Extract the [X, Y] coordinate from the center of the cell holding the provided text.  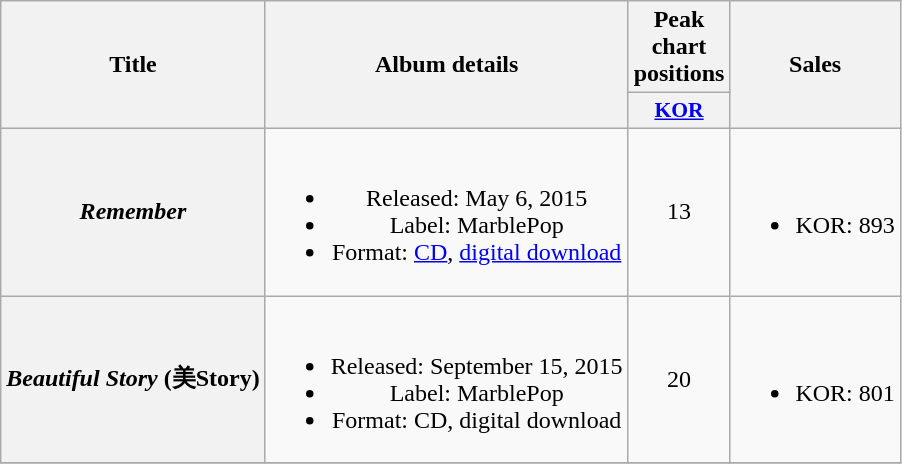
13 [679, 212]
Title [133, 65]
Released: May 6, 2015Label: MarblePopFormat: CD, digital download [446, 212]
KOR [679, 111]
KOR: 801 [815, 380]
Remember [133, 212]
Beautiful Story (美Story) [133, 380]
KOR: 893 [815, 212]
20 [679, 380]
Album details [446, 65]
Sales [815, 65]
Released: September 15, 2015Label: MarblePopFormat: CD, digital download [446, 380]
Peak chart positions [679, 47]
